Search for the cell housing the specified text and yield its (X, Y) center coordinate. 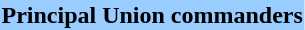
Principal Union commanders (152, 15)
